Extract the (X, Y) coordinate from the center of the cell holding the provided text.  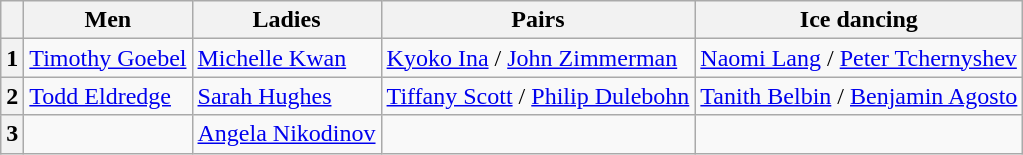
Pairs (538, 20)
Tiffany Scott / Philip Dulebohn (538, 96)
Ice dancing (859, 20)
Sarah Hughes (286, 96)
Naomi Lang / Peter Tchernyshev (859, 58)
Ladies (286, 20)
Men (108, 20)
Todd Eldredge (108, 96)
2 (12, 96)
Michelle Kwan (286, 58)
1 (12, 58)
Angela Nikodinov (286, 134)
Timothy Goebel (108, 58)
Kyoko Ina / John Zimmerman (538, 58)
Tanith Belbin / Benjamin Agosto (859, 96)
3 (12, 134)
